Find where the given text appears and provide that cell's center as (X, Y) coordinate. 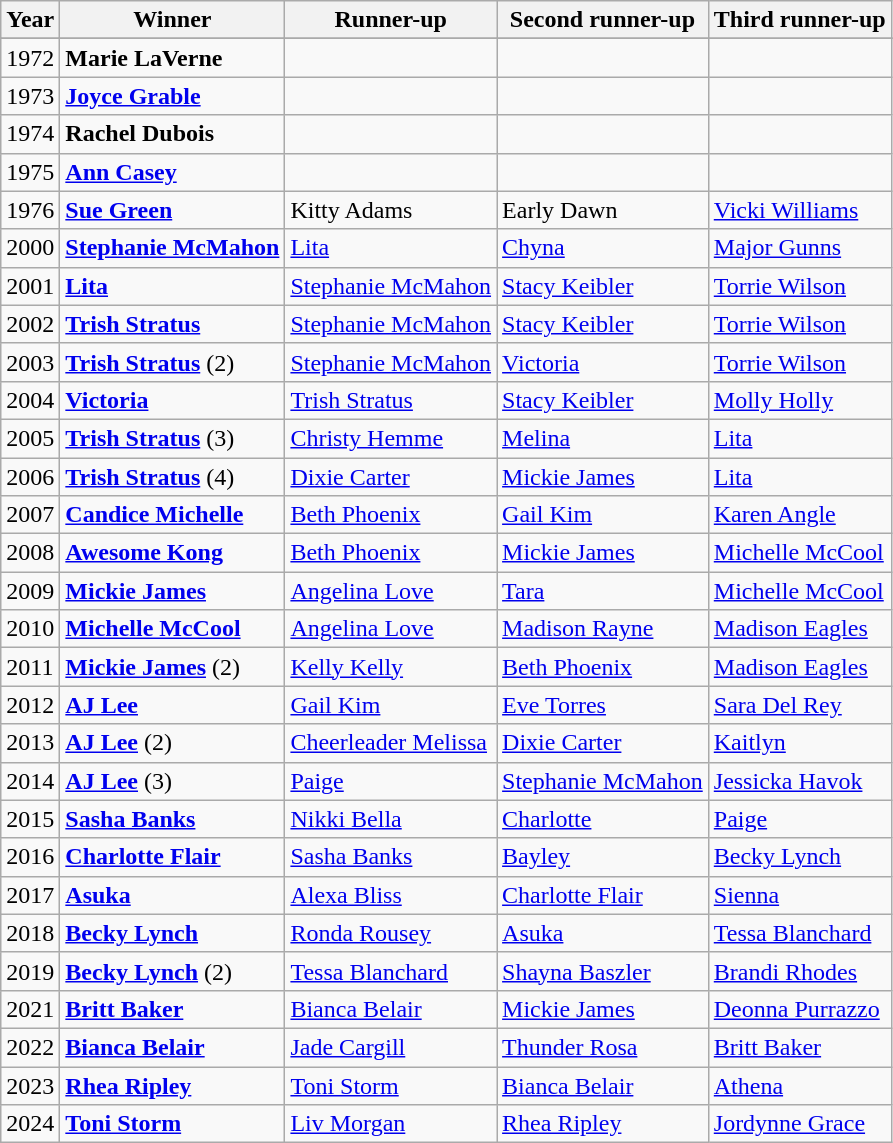
2006 (30, 477)
Charlotte (603, 819)
Vicki Williams (800, 210)
2010 (30, 629)
Kelly Kelly (391, 667)
Liv Morgan (391, 1124)
2012 (30, 705)
2021 (30, 1009)
2001 (30, 286)
Trish Stratus (2) (172, 362)
2024 (30, 1124)
Molly Holly (800, 400)
2005 (30, 438)
2002 (30, 324)
Ronda Rousey (391, 933)
Tara (603, 591)
Thunder Rosa (603, 1047)
2022 (30, 1047)
AJ Lee (172, 705)
2015 (30, 819)
2023 (30, 1085)
AJ Lee (3) (172, 781)
Melina (603, 438)
2014 (30, 781)
2018 (30, 933)
Candice Michelle (172, 515)
Nikki Bella (391, 819)
2008 (30, 553)
2016 (30, 857)
Jordynne Grace (800, 1124)
Chyna (603, 248)
2019 (30, 971)
Rachel Dubois (172, 134)
2004 (30, 400)
Trish Stratus (4) (172, 477)
2013 (30, 743)
Jade Cargill (391, 1047)
Cheerleader Melissa (391, 743)
2007 (30, 515)
Awesome Kong (172, 553)
2003 (30, 362)
Major Gunns (800, 248)
Joyce Grable (172, 96)
2017 (30, 895)
Kaitlyn (800, 743)
AJ Lee (2) (172, 743)
1972 (30, 58)
Shayna Baszler (603, 971)
Alexa Bliss (391, 895)
Second runner-up (603, 20)
1975 (30, 172)
Trish Stratus (3) (172, 438)
Eve Torres (603, 705)
2009 (30, 591)
Runner-up (391, 20)
Madison Rayne (603, 629)
Christy Hemme (391, 438)
2000 (30, 248)
1976 (30, 210)
Athena (800, 1085)
Bayley (603, 857)
Sienna (800, 895)
Becky Lynch (2) (172, 971)
Marie LaVerne (172, 58)
Karen Angle (800, 515)
Jessicka Havok (800, 781)
Ann Casey (172, 172)
Early Dawn (603, 210)
Kitty Adams (391, 210)
Deonna Purrazzo (800, 1009)
Third runner-up (800, 20)
Brandi Rhodes (800, 971)
2011 (30, 667)
Winner (172, 20)
1974 (30, 134)
Sue Green (172, 210)
Mickie James (2) (172, 667)
Year (30, 20)
Sara Del Rey (800, 705)
1973 (30, 96)
